For the text-containing cell, return its midpoint in (X, Y) coordinate format. 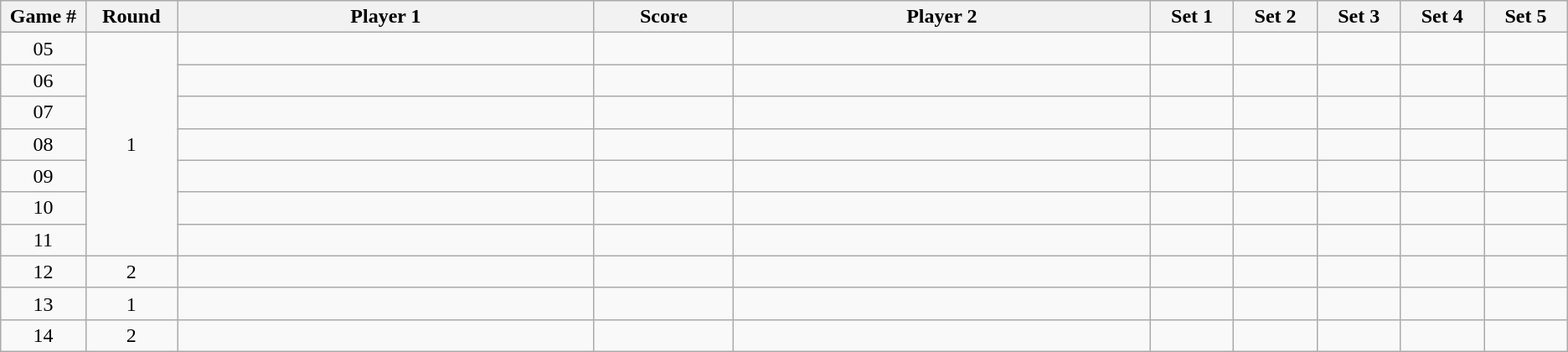
Set 3 (1359, 17)
Set 2 (1276, 17)
06 (44, 80)
13 (44, 303)
11 (44, 240)
14 (44, 335)
Set 1 (1192, 17)
09 (44, 176)
Round (131, 17)
07 (44, 112)
Score (663, 17)
08 (44, 144)
Set 5 (1526, 17)
10 (44, 208)
12 (44, 272)
Set 4 (1442, 17)
Game # (44, 17)
05 (44, 49)
Player 1 (386, 17)
Player 2 (941, 17)
